Detect which cell encompasses the target text, then output its (X, Y) center coordinate. 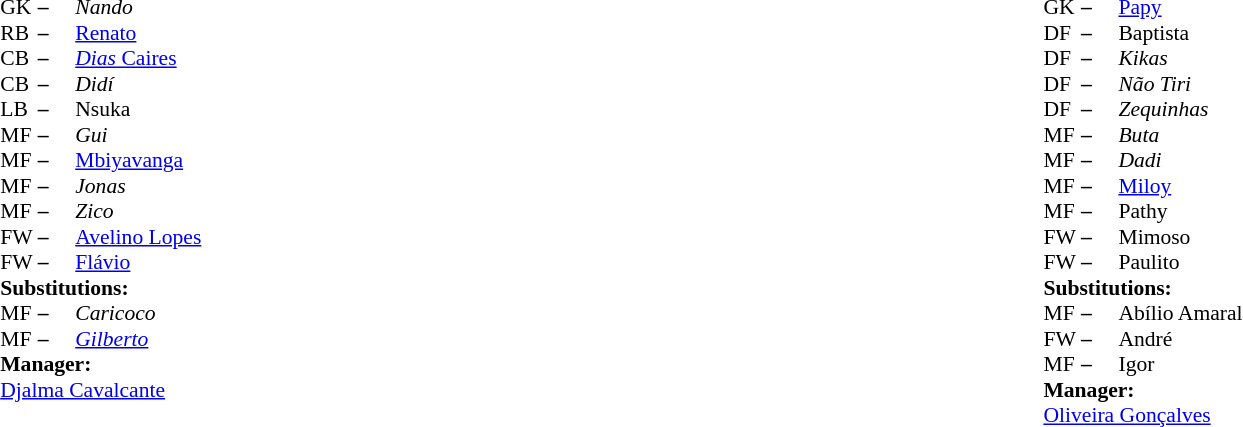
RB (19, 33)
Pathy (1180, 211)
Miloy (1180, 186)
Dadi (1180, 161)
Gilberto (138, 339)
Gui (138, 135)
Baptista (1180, 33)
Zico (138, 211)
Avelino Lopes (138, 237)
Mbiyavanga (138, 161)
Flávio (138, 263)
LB (19, 109)
Não Tiri (1180, 84)
Djalma Cavalcante (100, 390)
Paulito (1180, 263)
Kikas (1180, 59)
Jonas (138, 186)
Nsuka (138, 109)
Caricoco (138, 313)
Mimoso (1180, 237)
André (1180, 339)
Dias Caires (138, 59)
Buta (1180, 135)
Renato (138, 33)
Zequinhas (1180, 109)
Abílio Amaral (1180, 313)
Didí (138, 84)
Igor (1180, 365)
